From the cell containing the given text, extract its center point as (X, Y) coordinate. 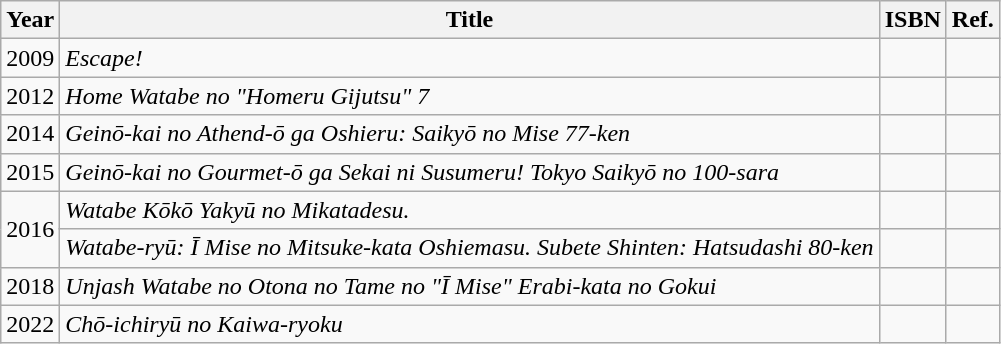
2009 (30, 58)
2016 (30, 229)
Unjash Watabe no Otona no Tame no "Ī Mise" Erabi-kata no Gokui (470, 286)
2012 (30, 96)
Ref. (972, 20)
Watabe-ryū: Ī Mise no Mitsuke-kata Oshiemasu. Subete Shinten: Hatsudashi 80-ken (470, 248)
Title (470, 20)
ISBN (912, 20)
2015 (30, 172)
2014 (30, 134)
2022 (30, 324)
Year (30, 20)
Geinō-kai no Athend-ō ga Oshieru: Saikyō no Mise 77-ken (470, 134)
2018 (30, 286)
Chō-ichiryū no Kaiwa-ryoku (470, 324)
Escape! (470, 58)
Watabe Kōkō Yakyū no Mikatadesu. (470, 210)
Home Watabe no "Homeru Gijutsu" 7 (470, 96)
Geinō-kai no Gourmet-ō ga Sekai ni Susumeru! Tokyo Saikyō no 100-sara (470, 172)
